Provide the [X, Y] coordinate of the cell's center where the given text is located.  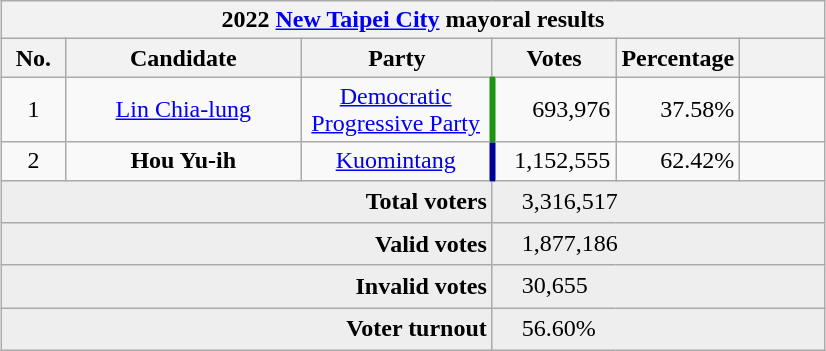
Lin Chia-lung [183, 110]
Votes [554, 58]
Candidate [183, 58]
Democratic Progressive Party [396, 110]
30,655 [658, 286]
56.60% [658, 330]
Valid votes [248, 244]
693,976 [554, 110]
1 [34, 110]
2022 New Taipei City mayoral results [414, 20]
1,877,186 [658, 244]
Voter turnout [248, 330]
37.58% [678, 110]
No. [34, 58]
2 [34, 161]
3,316,517 [658, 202]
Percentage [678, 58]
Invalid votes [248, 286]
Hou Yu-ih [183, 161]
Party [396, 58]
Total voters [248, 202]
1,152,555 [554, 161]
62.42% [678, 161]
Kuomintang [396, 161]
